Return (X, Y) of the center of cell containing provided text 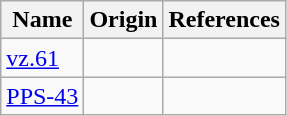
PPS-43 (42, 96)
References (224, 20)
Name (42, 20)
vz.61 (42, 58)
Origin (124, 20)
